Return the (x, y) coordinate for the center point of the cell that contains the specified text.  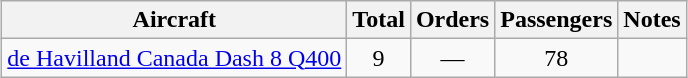
9 (379, 58)
— (452, 58)
78 (556, 58)
Total (379, 20)
Orders (452, 20)
Notes (652, 20)
Passengers (556, 20)
de Havilland Canada Dash 8 Q400 (174, 58)
Aircraft (174, 20)
